Pinpoint the cell where the given text exists, returning its (x, y) midpoint coordinate. 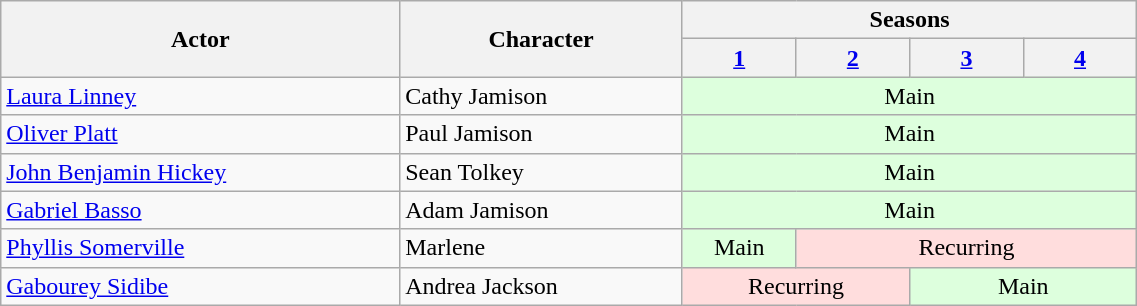
Oliver Platt (200, 134)
Phyllis Somerville (200, 248)
Gabriel Basso (200, 210)
Laura Linney (200, 96)
Adam Jamison (542, 210)
1 (739, 58)
Seasons (909, 20)
Paul Jamison (542, 134)
4 (1080, 58)
Cathy Jamison (542, 96)
Character (542, 39)
Andrea Jackson (542, 286)
2 (853, 58)
Gabourey Sidibe (200, 286)
John Benjamin Hickey (200, 172)
Marlene (542, 248)
Actor (200, 39)
3 (967, 58)
Sean Tolkey (542, 172)
